Search for the cell housing the specified text and yield its [X, Y] center coordinate. 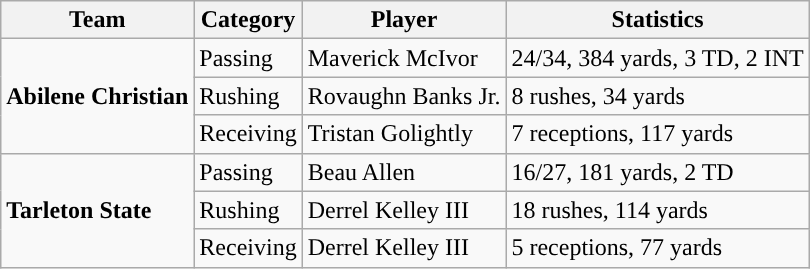
Tristan Golightly [404, 134]
24/34, 384 yards, 3 TD, 2 INT [658, 58]
16/27, 181 yards, 2 TD [658, 172]
7 receptions, 117 yards [658, 134]
Player [404, 20]
Category [248, 20]
Maverick McIvor [404, 58]
5 receptions, 77 yards [658, 248]
18 rushes, 114 yards [658, 210]
Rovaughn Banks Jr. [404, 96]
8 rushes, 34 yards [658, 96]
Tarleton State [98, 210]
Beau Allen [404, 172]
Team [98, 20]
Statistics [658, 20]
Abilene Christian [98, 96]
